Scan for the cell matching the given text and deliver its [x, y] coordinate at center. 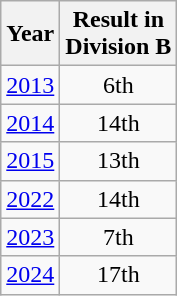
2022 [30, 199]
2023 [30, 237]
Result inDivision B [118, 34]
2014 [30, 123]
13th [118, 161]
Year [30, 34]
2013 [30, 85]
6th [118, 85]
2015 [30, 161]
17th [118, 275]
7th [118, 237]
2024 [30, 275]
